Determine the (X, Y) coordinate at the center of the cell enclosing the given text.  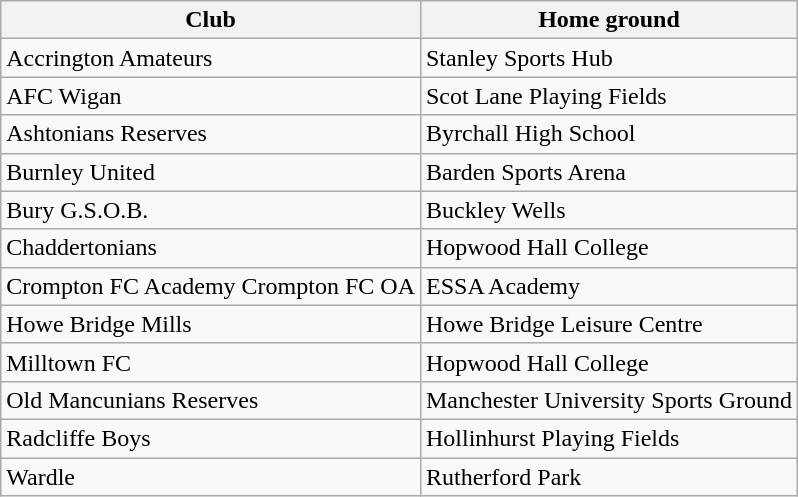
Chaddertonians (211, 248)
Burnley United (211, 172)
Manchester University Sports Ground (608, 400)
Barden Sports Arena (608, 172)
Ashtonians Reserves (211, 134)
ESSA Academy (608, 286)
Bury G.S.O.B. (211, 210)
Club (211, 20)
Buckley Wells (608, 210)
Crompton FC Academy Crompton FC OA (211, 286)
Howe Bridge Leisure Centre (608, 324)
Wardle (211, 477)
AFC Wigan (211, 96)
Old Mancunians Reserves (211, 400)
Milltown FC (211, 362)
Home ground (608, 20)
Stanley Sports Hub (608, 58)
Byrchall High School (608, 134)
Scot Lane Playing Fields (608, 96)
Rutherford Park (608, 477)
Howe Bridge Mills (211, 324)
Accrington Amateurs (211, 58)
Hollinhurst Playing Fields (608, 438)
Radcliffe Boys (211, 438)
